Scan for the cell matching the given text and deliver its (X, Y) coordinate at center. 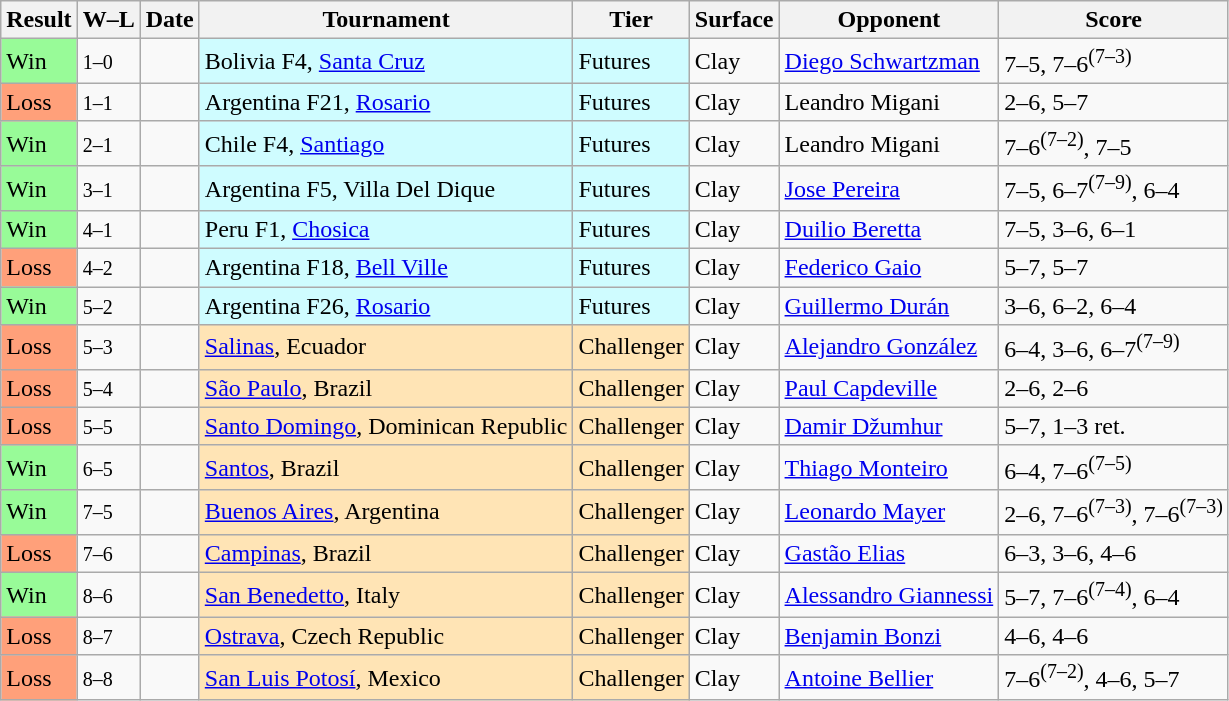
Ostrava, Czech Republic (386, 636)
Leonardo Mayer (889, 512)
7–5 (108, 512)
Antoine Bellier (889, 678)
Alessandro Giannessi (889, 596)
Argentina F5, Villa Del Dique (386, 188)
6–4, 3–6, 6–7(7–9) (1114, 348)
Argentina F18, Bell Ville (386, 268)
5–7, 1–3 ret. (1114, 426)
Diego Schwartzman (889, 62)
Santos, Brazil (386, 468)
Jose Pereira (889, 188)
Tier (631, 20)
2–1 (108, 144)
8–7 (108, 636)
Surface (734, 20)
Damir Džumhur (889, 426)
Santo Domingo, Dominican Republic (386, 426)
6–5 (108, 468)
Thiago Monteiro (889, 468)
5–2 (108, 306)
Argentina F26, Rosario (386, 306)
5–7, 5–7 (1114, 268)
3–6, 6–2, 6–4 (1114, 306)
Tournament (386, 20)
Argentina F21, Rosario (386, 102)
Result (39, 20)
8–8 (108, 678)
4–6, 4–6 (1114, 636)
7–6(7–2), 4–6, 5–7 (1114, 678)
Paul Capdeville (889, 388)
Alejandro González (889, 348)
1–0 (108, 62)
Benjamin Bonzi (889, 636)
2–6, 2–6 (1114, 388)
5–5 (108, 426)
Gastão Elias (889, 554)
W–L (108, 20)
Salinas, Ecuador (386, 348)
5–4 (108, 388)
Bolivia F4, Santa Cruz (386, 62)
6–4, 7–6(7–5) (1114, 468)
5–3 (108, 348)
2–6, 7–6(7–3), 7–6(7–3) (1114, 512)
Chile F4, Santiago (386, 144)
Peru F1, Chosica (386, 230)
Guillermo Durán (889, 306)
Score (1114, 20)
7–6(7–2), 7–5 (1114, 144)
Date (170, 20)
4–1 (108, 230)
1–1 (108, 102)
Federico Gaio (889, 268)
7–6 (108, 554)
Campinas, Brazil (386, 554)
6–3, 3–6, 4–6 (1114, 554)
San Benedetto, Italy (386, 596)
4–2 (108, 268)
Opponent (889, 20)
3–1 (108, 188)
7–5, 3–6, 6–1 (1114, 230)
San Luis Potosí, Mexico (386, 678)
2–6, 5–7 (1114, 102)
7–5, 7–6(7–3) (1114, 62)
São Paulo, Brazil (386, 388)
7–5, 6–7(7–9), 6–4 (1114, 188)
8–6 (108, 596)
Buenos Aires, Argentina (386, 512)
5–7, 7–6(7–4), 6–4 (1114, 596)
Duilio Beretta (889, 230)
